Output the [X, Y] coordinate of the center of the cell containing the given text.  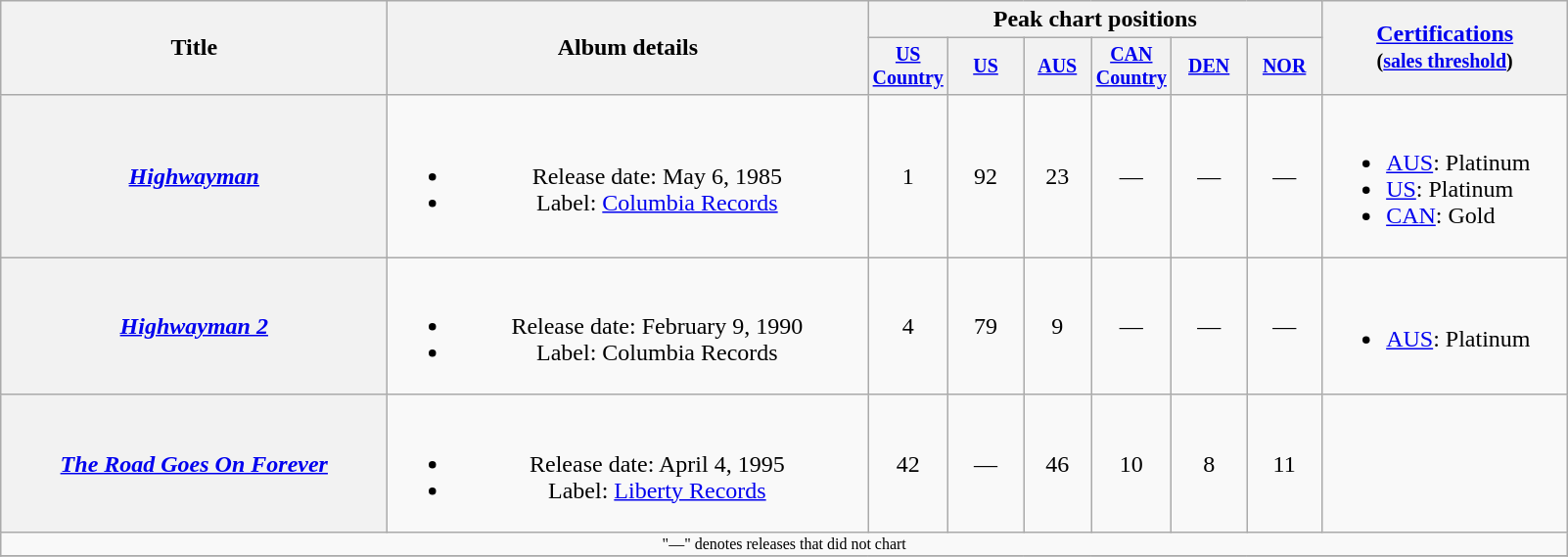
79 [987, 326]
CAN Country [1131, 67]
US Country [908, 67]
10 [1131, 463]
11 [1284, 463]
42 [908, 463]
Certifications(sales threshold) [1445, 48]
Release date: May 6, 1985Label: Columbia Records [628, 176]
"—" denotes releases that did not chart [785, 543]
Title [194, 48]
Highwayman 2 [194, 326]
Release date: February 9, 1990Label: Columbia Records [628, 326]
NOR [1284, 67]
The Road Goes On Forever [194, 463]
AUS: PlatinumUS: PlatinumCAN: Gold [1445, 176]
4 [908, 326]
US [987, 67]
Release date: April 4, 1995Label: Liberty Records [628, 463]
8 [1210, 463]
23 [1057, 176]
AUS [1057, 67]
Album details [628, 48]
AUS: Platinum [1445, 326]
9 [1057, 326]
Highwayman [194, 176]
46 [1057, 463]
1 [908, 176]
92 [987, 176]
DEN [1210, 67]
Peak chart positions [1095, 20]
